Identify which cell holds the provided text, then report its (X, Y) central coordinate. 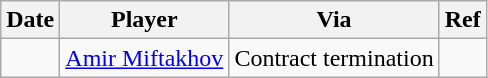
Amir Miftakhov (144, 58)
Player (144, 20)
Ref (462, 20)
Contract termination (334, 58)
Date (30, 20)
Via (334, 20)
